Extract the [x, y] coordinate from the center of the cell holding the provided text.  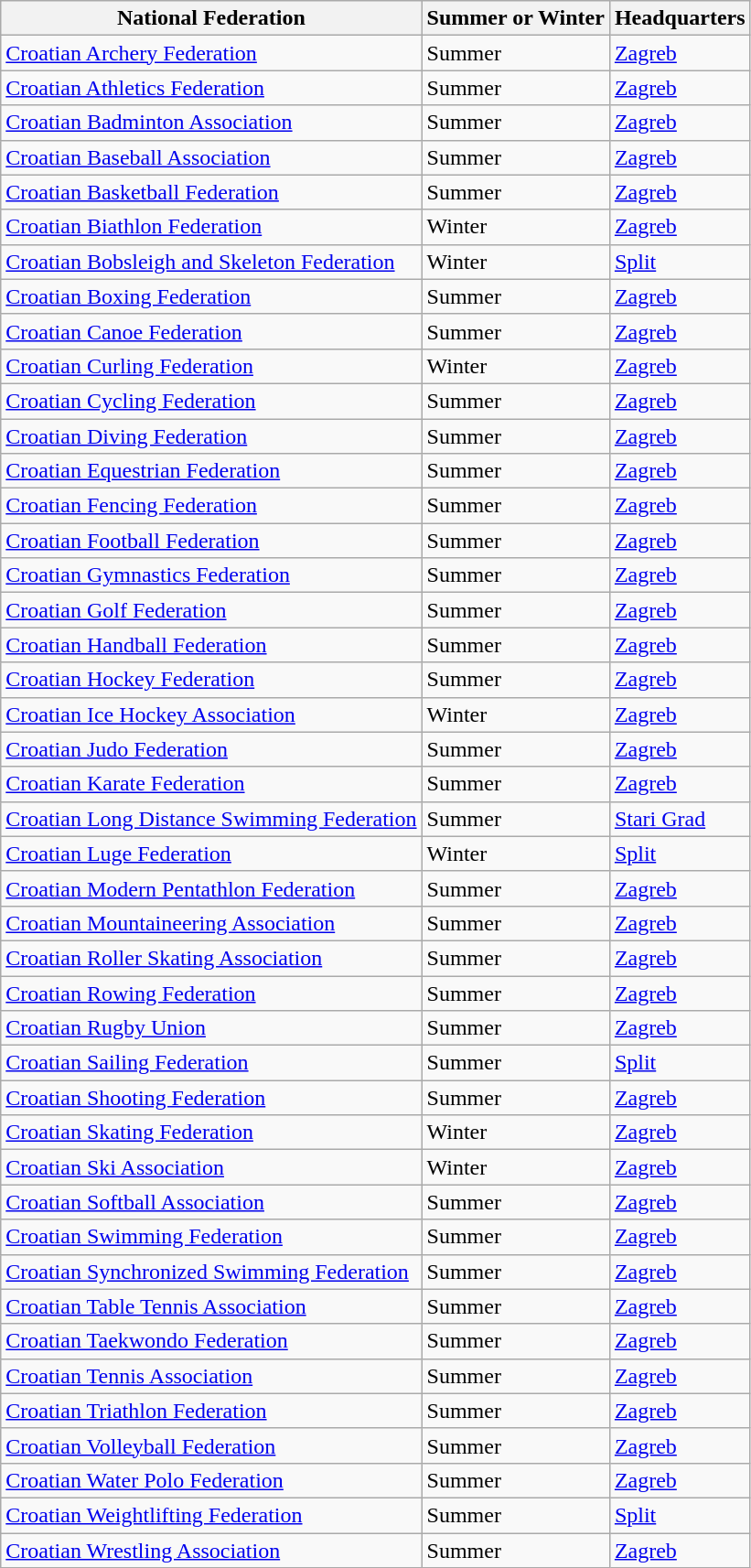
Croatian Taekwondo Federation [211, 1341]
Croatian Cycling Federation [211, 401]
Croatian Weightlifting Federation [211, 1515]
Croatian Sailing Federation [211, 1063]
Croatian Shooting Federation [211, 1098]
Croatian Fencing Federation [211, 506]
Croatian Volleyball Federation [211, 1445]
Croatian Ice Hockey Association [211, 714]
Croatian Table Tennis Association [211, 1306]
Croatian Synchronized Swimming Federation [211, 1272]
Croatian Triathlon Federation [211, 1411]
Croatian Ski Association [211, 1167]
Croatian Luge Federation [211, 854]
Croatian Hockey Federation [211, 680]
Croatian Badminton Association [211, 123]
Croatian Gymnastics Federation [211, 575]
Croatian Softball Association [211, 1202]
Croatian Karate Federation [211, 784]
Headquarters [680, 18]
Croatian Diving Federation [211, 436]
Croatian Judo Federation [211, 749]
Croatian Wrestling Association [211, 1551]
Croatian Athletics Federation [211, 88]
Croatian Water Polo Federation [211, 1480]
Croatian Baseball Association [211, 157]
Stari Grad [680, 819]
Croatian Equestrian Federation [211, 471]
Croatian Mountaineering Association [211, 923]
Croatian Skating Federation [211, 1133]
Croatian Curling Federation [211, 366]
Croatian Canoe Federation [211, 331]
Croatian Golf Federation [211, 610]
Croatian Modern Pentathlon Federation [211, 888]
National Federation [211, 18]
Croatian Basketball Federation [211, 192]
Croatian Archery Federation [211, 53]
Summer or Winter [516, 18]
Croatian Biathlon Federation [211, 227]
Croatian Rowing Federation [211, 993]
Croatian Roller Skating Association [211, 958]
Croatian Long Distance Swimming Federation [211, 819]
Croatian Boxing Federation [211, 296]
Croatian Rugby Union [211, 1028]
Croatian Football Federation [211, 541]
Croatian Handball Federation [211, 645]
Croatian Swimming Federation [211, 1237]
Croatian Bobsleigh and Skeleton Federation [211, 262]
Croatian Tennis Association [211, 1376]
